Extract the [x, y] coordinate from the center of the cell holding the provided text.  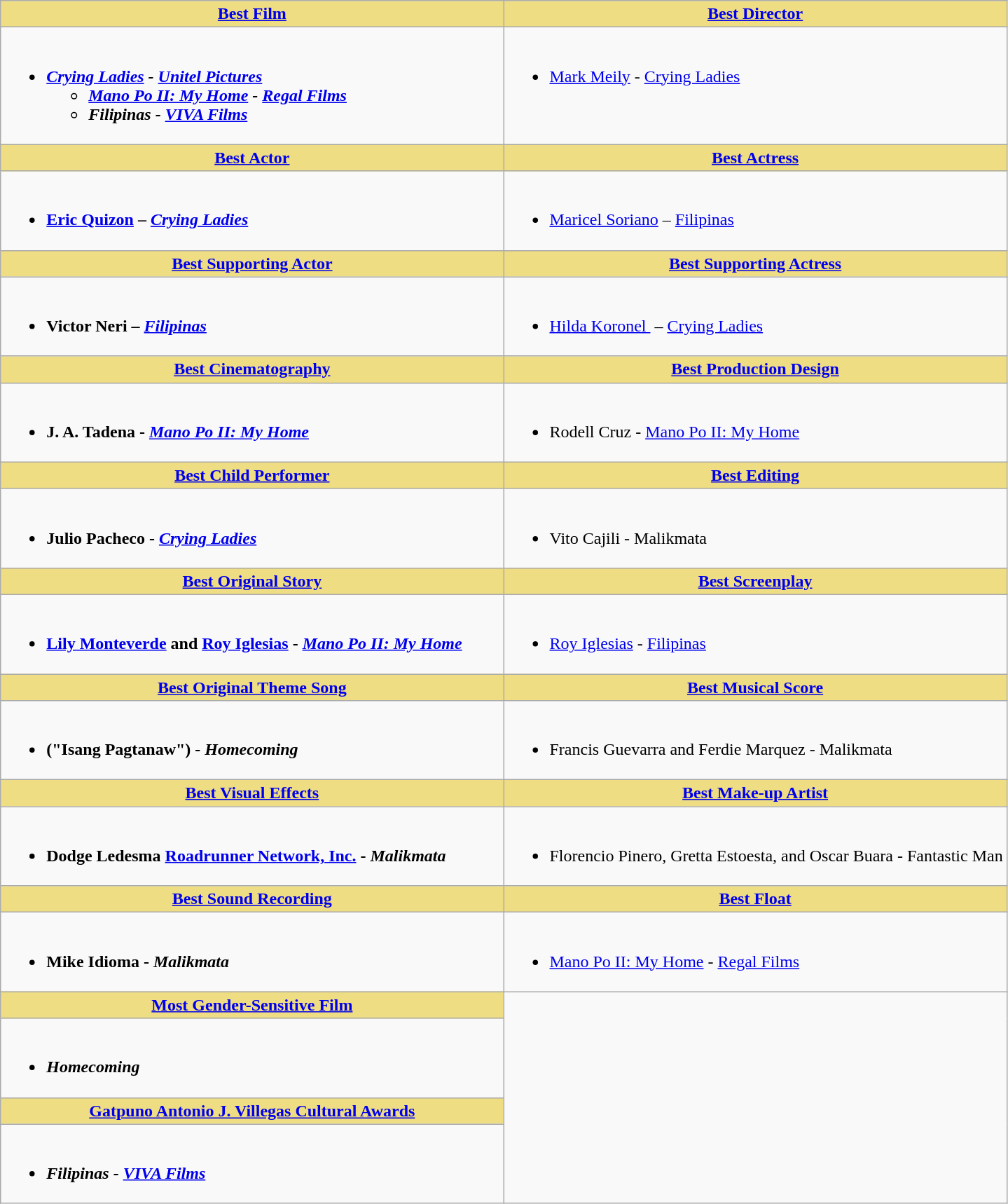
Best Screenplay [755, 581]
Best Cinematography [252, 369]
Best Musical Score [755, 687]
Best Director [755, 14]
Best Original Story [252, 581]
Best Actor [252, 158]
Crying Ladies - Unitel PicturesMano Po II: My Home - Regal Films Filipinas - VIVA Films [252, 85]
J. A. Tadena - Mano Po II: My Home [252, 422]
Best Editing [755, 475]
Best Visual Effects [252, 793]
Best Supporting Actress [755, 264]
Gatpuno Antonio J. Villegas Cultural Awards [252, 1111]
Most Gender-Sensitive Film [252, 1005]
Eric Quizon – Crying Ladies [252, 210]
Best Make-up Artist [755, 793]
Rodell Cruz - Mano Po II: My Home [755, 422]
Maricel Soriano – Filipinas [755, 210]
Mike Idioma - Malikmata [252, 952]
Best Film [252, 14]
Best Production Design [755, 369]
Best Supporting Actor [252, 264]
Mano Po II: My Home - Regal Films [755, 952]
Best Actress [755, 158]
Best Sound Recording [252, 899]
Homecoming [252, 1058]
Victor Neri – Filipinas [252, 317]
Florencio Pinero, Gretta Estoesta, and Oscar Buara - Fantastic Man [755, 847]
Hilda Koronel – Crying Ladies [755, 317]
Mark Meily - Crying Ladies [755, 85]
Dodge Ledesma Roadrunner Network, Inc. - Malikmata [252, 847]
Lily Monteverde and Roy Iglesias - Mano Po II: My Home [252, 634]
Julio Pacheco - Crying Ladies [252, 528]
Best Child Performer [252, 475]
Roy Iglesias - Filipinas [755, 634]
Best Original Theme Song [252, 687]
Best Float [755, 899]
Francis Guevarra and Ferdie Marquez - Malikmata [755, 740]
Filipinas - VIVA Films [252, 1163]
("Isang Pagtanaw") - Homecoming [252, 740]
Vito Cajili - Malikmata [755, 528]
